Scan for the cell matching the given text and deliver its (x, y) coordinate at center. 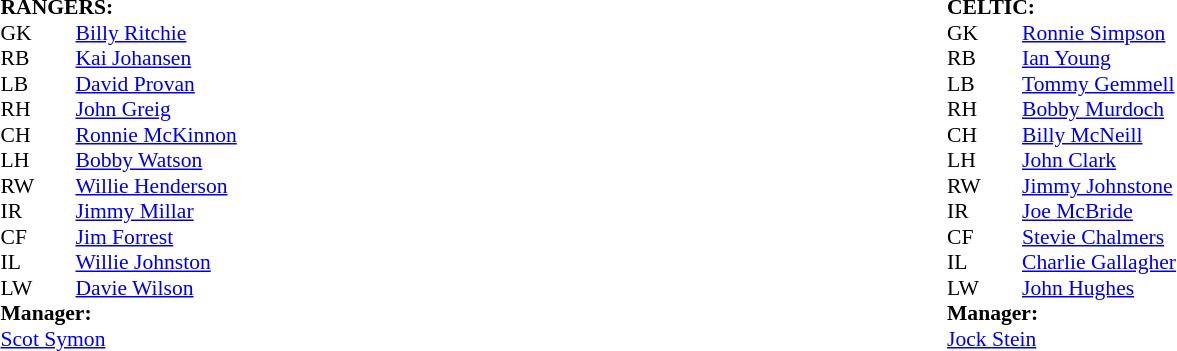
Ronnie McKinnon (156, 135)
Ian Young (1099, 59)
John Greig (156, 109)
Charlie Gallagher (1099, 263)
John Clark (1099, 161)
Jimmy Johnstone (1099, 186)
Joe McBride (1099, 211)
Stevie Chalmers (1099, 237)
Bobby Murdoch (1099, 109)
Tommy Gemmell (1099, 84)
Ronnie Simpson (1099, 33)
Billy McNeill (1099, 135)
Davie Wilson (156, 288)
Willie Johnston (156, 263)
Jimmy Millar (156, 211)
Bobby Watson (156, 161)
Jim Forrest (156, 237)
Willie Henderson (156, 186)
Kai Johansen (156, 59)
John Hughes (1099, 288)
Billy Ritchie (156, 33)
David Provan (156, 84)
